From the cell containing the given text, extract its center point as (X, Y) coordinate. 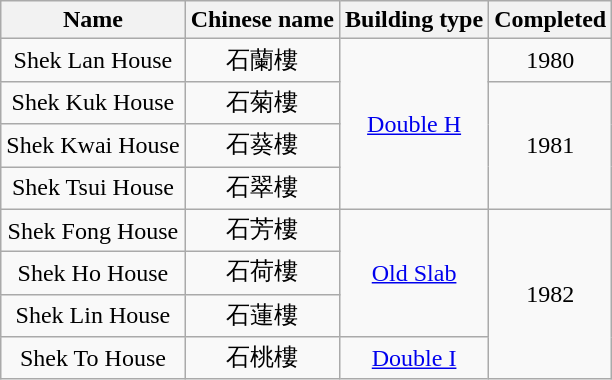
Shek Tsui House (93, 188)
石菊樓 (262, 102)
Double H (414, 124)
Shek Lan House (93, 60)
Building type (414, 20)
石葵樓 (262, 146)
Chinese name (262, 20)
Name (93, 20)
Shek Kuk House (93, 102)
Double I (414, 358)
Shek Fong House (93, 230)
1980 (550, 60)
石芳樓 (262, 230)
Shek Ho House (93, 274)
石蓮樓 (262, 316)
石荷樓 (262, 274)
1981 (550, 145)
Shek Lin House (93, 316)
Completed (550, 20)
石蘭樓 (262, 60)
Shek Kwai House (93, 146)
Old Slab (414, 273)
1982 (550, 294)
石翠樓 (262, 188)
Shek To House (93, 358)
石桃樓 (262, 358)
